Identify which cell holds the provided text, then report its (x, y) central coordinate. 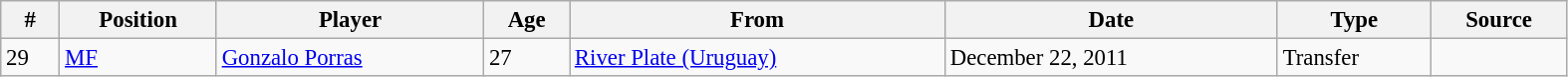
MF (138, 58)
27 (527, 58)
# (30, 20)
From (757, 20)
Transfer (1354, 58)
Position (138, 20)
Age (527, 20)
Date (1111, 20)
Source (1498, 20)
Type (1354, 20)
December 22, 2011 (1111, 58)
River Plate (Uruguay) (757, 58)
Gonzalo Porras (350, 58)
Player (350, 20)
29 (30, 58)
